Search for the cell housing the specified text and yield its (X, Y) center coordinate. 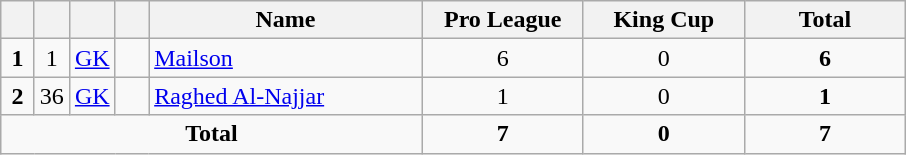
Mailson (286, 58)
Pro League (502, 20)
Raghed Al-Najjar (286, 96)
2 (18, 96)
36 (52, 96)
Name (286, 20)
King Cup (664, 20)
